Provide the (X, Y) coordinate of the cell's center where the given text is located.  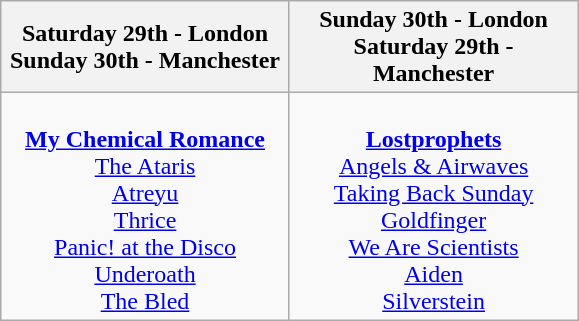
Saturday 29th - LondonSunday 30th - Manchester (146, 47)
Sunday 30th - LondonSaturday 29th - Manchester (434, 47)
Lostprophets Angels & Airwaves Taking Back Sunday Goldfinger We Are Scientists Aiden Silverstein (434, 206)
My Chemical Romance The Ataris Atreyu Thrice Panic! at the Disco Underoath The Bled (146, 206)
